Scan for the cell matching the given text and deliver its (x, y) coordinate at center. 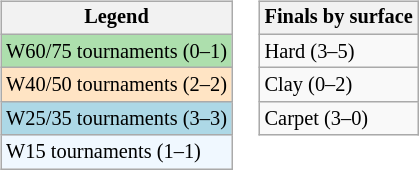
W60/75 tournaments (0–1) (116, 51)
Legend (116, 18)
Clay (0–2) (339, 85)
W25/35 tournaments (3–3) (116, 119)
Finals by surface (339, 18)
W40/50 tournaments (2–2) (116, 85)
W15 tournaments (1–1) (116, 152)
Hard (3–5) (339, 51)
Carpet (3–0) (339, 119)
